Scan for the cell matching the given text and deliver its (X, Y) coordinate at center. 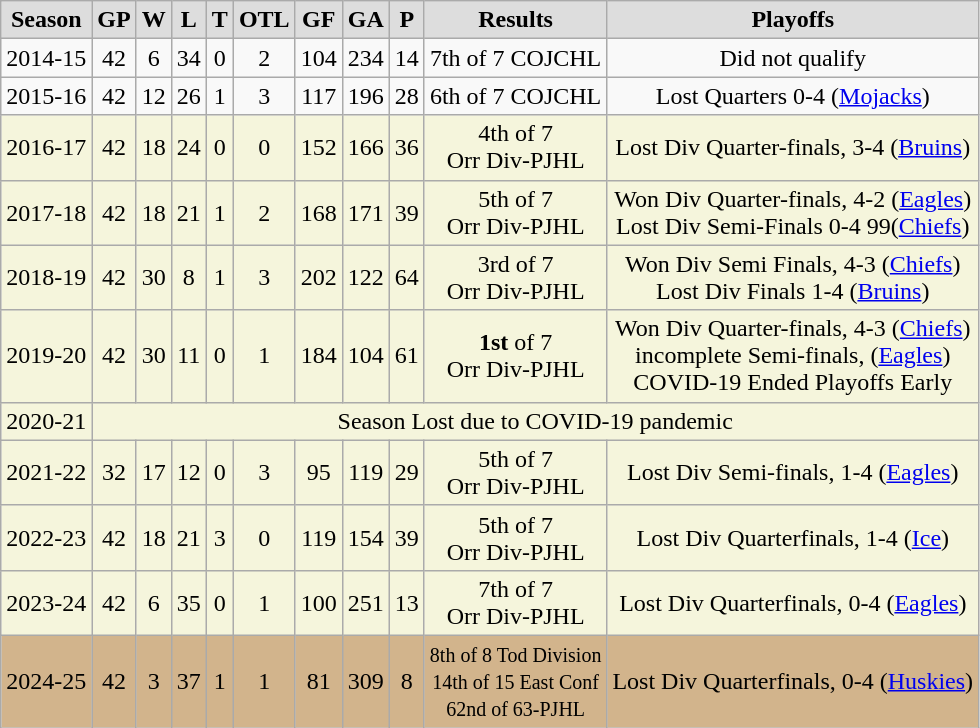
154 (366, 538)
117 (318, 96)
Results (516, 20)
29 (406, 472)
184 (318, 356)
Won Div Quarter-finals, 4-2 (Eagles)Lost Div Semi-Finals 0-4 99(Chiefs) (793, 212)
2021-22 (46, 472)
251 (366, 602)
Season Lost due to COVID-19 pandemic (536, 421)
Lost Quarters 0-4 (Mojacks) (793, 96)
26 (188, 96)
11 (188, 356)
Lost Div Quarter-finals, 3-4 (Bruins) (793, 148)
2024-25 (46, 681)
1st of 7Orr Div-PJHL (516, 356)
2023-24 (46, 602)
Lost Div Quarterfinals, 0-4 (Eagles) (793, 602)
GA (366, 20)
2019-20 (46, 356)
W (154, 20)
64 (406, 278)
T (220, 20)
Lost Div Semi-finals, 1-4 (Eagles) (793, 472)
Won Div Semi Finals, 4-3 (Chiefs)Lost Div Finals 1-4 (Bruins) (793, 278)
3rd of 7Orr Div-PJHL (516, 278)
GP (114, 20)
OTL (264, 20)
81 (318, 681)
34 (188, 58)
152 (318, 148)
24 (188, 148)
7th of 7 COJCHL (516, 58)
6th of 7 COJCHL (516, 96)
17 (154, 472)
61 (406, 356)
GF (318, 20)
4th of 7Orr Div-PJHL (516, 148)
35 (188, 602)
196 (366, 96)
95 (318, 472)
202 (318, 278)
L (188, 20)
2014-15 (46, 58)
168 (318, 212)
Did not qualify (793, 58)
2015-16 (46, 96)
13 (406, 602)
234 (366, 58)
122 (366, 278)
Lost Div Quarterfinals, 1-4 (Ice) (793, 538)
P (406, 20)
Won Div Quarter-finals, 4-3 (Chiefs)incomplete Semi-finals, (Eagles)COVID-19 Ended Playoffs Early (793, 356)
2022-23 (46, 538)
166 (366, 148)
Lost Div Quarterfinals, 0-4 (Huskies) (793, 681)
28 (406, 96)
37 (188, 681)
2017-18 (46, 212)
36 (406, 148)
32 (114, 472)
2018-19 (46, 278)
2020-21 (46, 421)
2016-17 (46, 148)
8th of 8 Tod Division14th of 15 East Conf62nd of 63-PJHL (516, 681)
171 (366, 212)
7th of 7Orr Div-PJHL (516, 602)
309 (366, 681)
14 (406, 58)
100 (318, 602)
Season (46, 20)
Playoffs (793, 20)
